Scan for the cell matching the given text and deliver its [X, Y] coordinate at center. 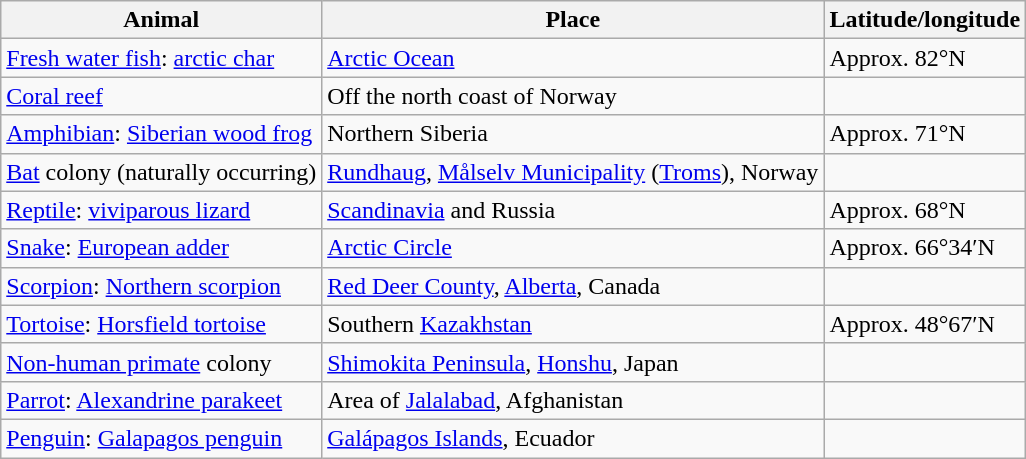
Shimokita Peninsula, Honshu, Japan [573, 362]
Fresh water fish: arctic char [162, 58]
Approx. 66°34′N [925, 248]
Area of Jalalabad, Afghanistan [573, 400]
Parrot: Alexandrine parakeet [162, 400]
Approx. 71°N [925, 134]
Approx. 68°N [925, 210]
Penguin: Galapagos penguin [162, 438]
Galápagos Islands, Ecuador [573, 438]
Place [573, 20]
Coral reef [162, 96]
Non-human primate colony [162, 362]
Amphibian: Siberian wood frog [162, 134]
Approx. 82°N [925, 58]
Animal [162, 20]
Northern Siberia [573, 134]
Snake: European adder [162, 248]
Reptile: viviparous lizard [162, 210]
Southern Kazakhstan [573, 324]
Arctic Ocean [573, 58]
Off the north coast of Norway [573, 96]
Scandinavia and Russia [573, 210]
Red Deer County, Alberta, Canada [573, 286]
Approx. 48°67′N [925, 324]
Arctic Circle [573, 248]
Tortoise: Horsfield tortoise [162, 324]
Scorpion: Northern scorpion [162, 286]
Rundhaug, Målselv Municipality (Troms), Norway [573, 172]
Bat colony (naturally occurring) [162, 172]
Latitude/longitude [925, 20]
